Detect which cell encompasses the target text, then output its [X, Y] center coordinate. 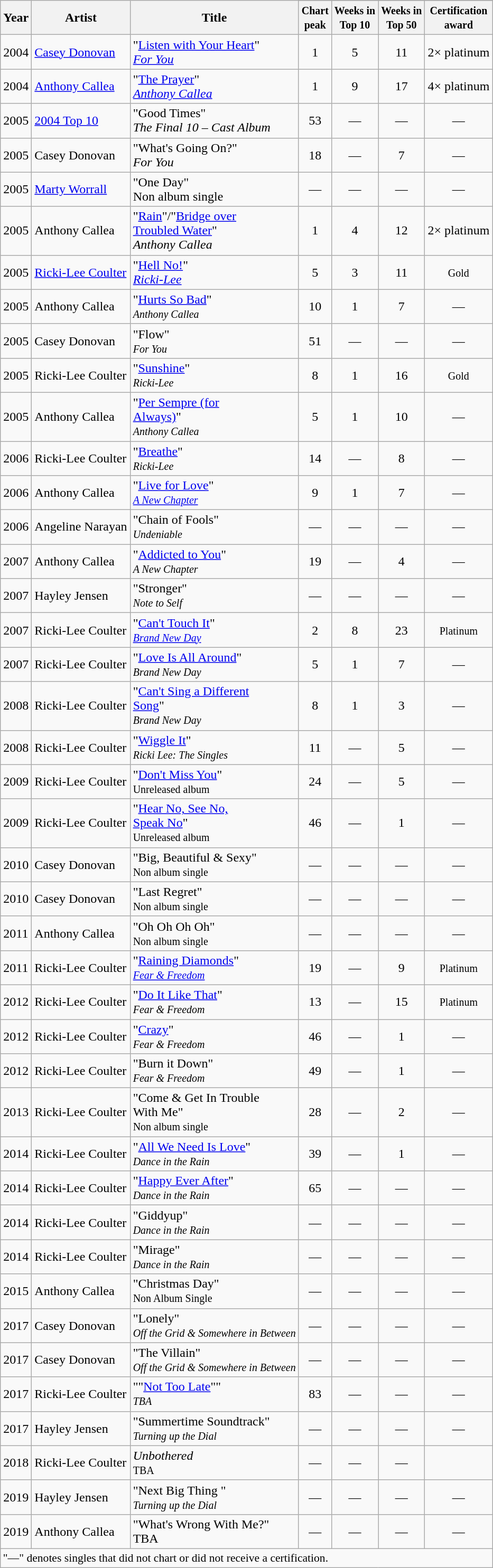
"Big, Beautiful & Sexy"Non album single [215, 865]
2015 [16, 1291]
53 [315, 120]
"What's Wrong With Me?"TBA [215, 1531]
"Can't Sing a DifferentSong"Brand New Day [215, 706]
"Last Regret"Non album single [215, 899]
Chartpeak [315, 18]
"Burn it Down"Fear & Freedom [215, 1071]
"Sunshine"Ricki-Lee [215, 375]
"Don't Miss You" Unreleased album [215, 781]
Marty Worrall [81, 189]
14 [315, 458]
"The Prayer"Anthony Callea [215, 87]
"Listen with Your Heart"For You [215, 52]
2013 [16, 1112]
UnbotheredTBA [215, 1462]
""Not Too Late""TBA [215, 1394]
"Chain of Fools"Undeniable [215, 527]
"Come & Get In Trouble With Me"Non album single [215, 1112]
2004 Top 10 [81, 120]
"Can't Touch It" Brand New Day [215, 630]
12 [402, 231]
"Breathe"Ricki-Lee [215, 458]
"Live for Love"A New Chapter [215, 493]
24 [315, 781]
"Giddyup"Dance in the Rain [215, 1223]
51 [315, 341]
Weeks inTop 50 [402, 18]
Artist [81, 18]
"Next Big Thing "Turning up the Dial [215, 1497]
"Summertime Soundtrack"Turning up the Dial [215, 1429]
"Lonely"Off the Grid & Somewhere in Between [215, 1325]
65 [315, 1188]
"One Day"Non album single [215, 189]
Weeks inTop 10 [355, 18]
"Christmas Day"Non Album Single [215, 1291]
17 [402, 87]
"Hurts So Bad"Anthony Callea [215, 306]
39 [315, 1154]
Year [16, 18]
2018 [16, 1462]
16 [402, 375]
18 [315, 155]
"—" denotes singles that did not chart or did not receive a certification. [246, 1558]
"Wiggle It" Ricki Lee: The Singles [215, 748]
"Do It Like That"Fear & Freedom [215, 1002]
83 [315, 1394]
"Rain"/"Bridge over Troubled Water"Anthony Callea [215, 231]
"Hell No!"Ricki-Lee [215, 272]
"The Villain"Off the Grid & Somewhere in Between [215, 1360]
"Stronger"Note to Self [215, 596]
"Addicted to You"A New Chapter [215, 562]
"What's Going On?"For You [215, 155]
28 [315, 1112]
"Crazy"Fear & Freedom [215, 1036]
"Mirage"Dance in the Rain [215, 1257]
"Raining Diamonds" Fear & Freedom [215, 967]
Title [215, 18]
"Hear No, See No, Speak No"Unreleased album [215, 823]
15 [402, 1002]
13 [315, 1002]
"Good Times"The Final 10 – Cast Album [215, 120]
49 [315, 1071]
"Love Is All Around"Brand New Day [215, 664]
"Oh Oh Oh Oh"Non album single [215, 933]
Certificationaward [459, 18]
"Per Sempre (for Always)"Anthony Callea [215, 417]
"Happy Ever After"Dance in the Rain [215, 1188]
"Flow"For You [215, 341]
4× platinum [459, 87]
"All We Need Is Love"Dance in the Rain [215, 1154]
Angeline Narayan [81, 527]
23 [402, 630]
